Pinpoint the cell where the given text exists, returning its (X, Y) midpoint coordinate. 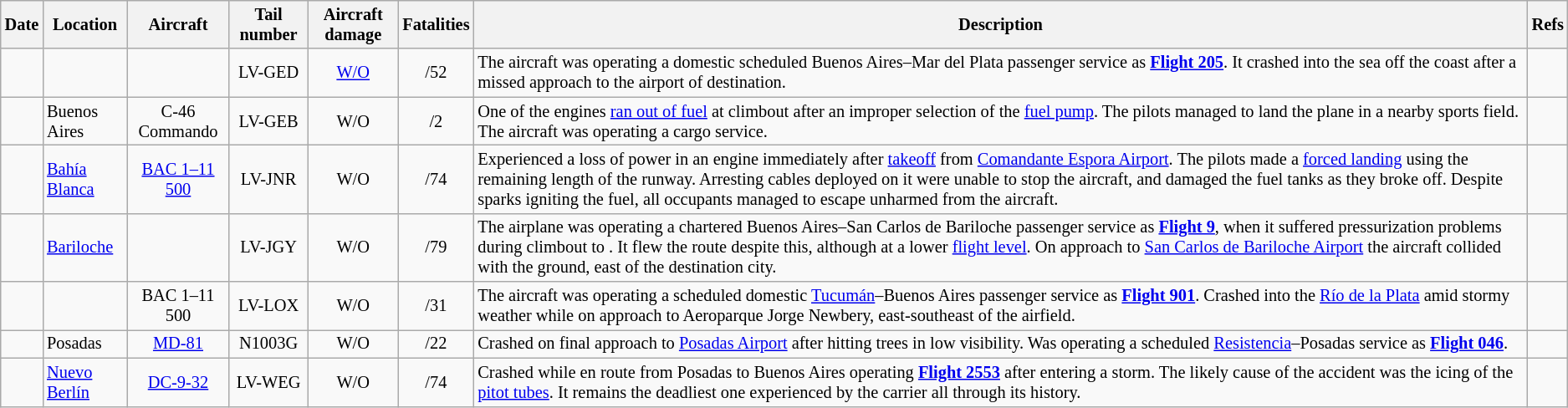
Nuevo Berlín (85, 382)
Description (1000, 24)
/79 (436, 247)
Buenos Aires (85, 121)
Aircraft damage (353, 24)
Refs (1548, 24)
Tail number (268, 24)
C-46 Commando (178, 121)
/31 (436, 306)
LV-GEB (268, 121)
LV-JGY (268, 247)
/22 (436, 344)
/52 (436, 73)
DC-9-32 (178, 382)
Location (85, 24)
LV-JNR (268, 179)
LV-LOX (268, 306)
MD-81 (178, 344)
Aircraft (178, 24)
Bahía Blanca (85, 179)
LV-WEG (268, 382)
LV-GED (268, 73)
Bariloche (85, 247)
N1003G (268, 344)
Date (22, 24)
Posadas (85, 344)
Fatalities (436, 24)
/2 (436, 121)
